Scan for the cell matching the given text and deliver its [X, Y] coordinate at center. 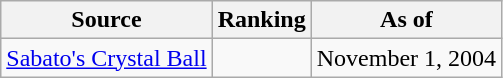
November 1, 2004 [406, 58]
Sabato's Crystal Ball [106, 58]
Ranking [262, 20]
As of [406, 20]
Source [106, 20]
